Output the (X, Y) coordinate of the center of the cell containing the given text.  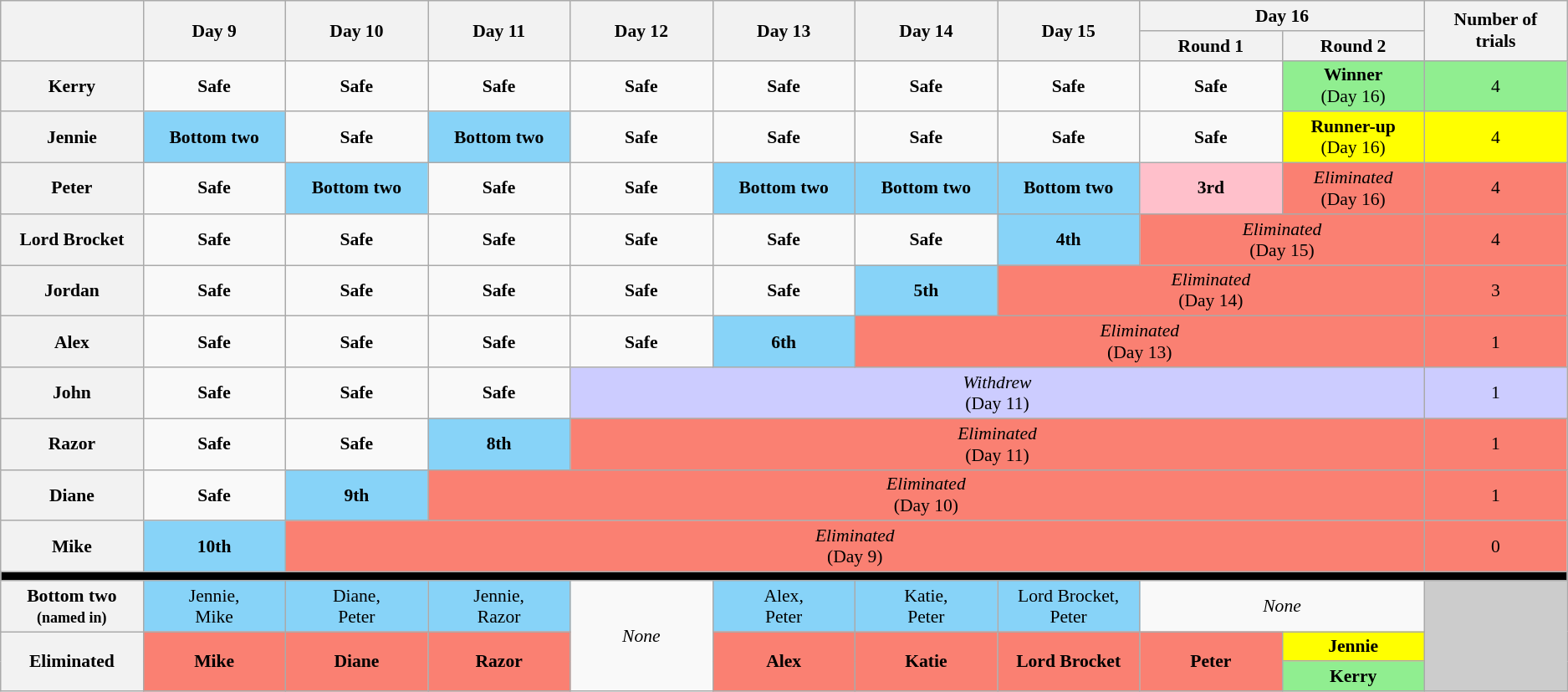
John (72, 393)
Day 15 (1068, 30)
Runner-up (Day 16) (1353, 137)
Diane,Peter (356, 606)
Eliminated (Day 16) (1353, 189)
Eliminated(Day 13) (1139, 341)
Lord Brocket,Peter (1068, 606)
Number oftrials (1495, 30)
Day 9 (214, 30)
Day 16 (1282, 16)
Katie (926, 661)
6th (784, 341)
Day 13 (784, 30)
Day 10 (356, 30)
Eliminated (Day 10) (927, 495)
Day 11 (499, 30)
10th (214, 547)
Alex,Peter (784, 606)
Round 1 (1211, 46)
Eliminated (72, 661)
5th (926, 291)
Katie,Peter (926, 606)
Winner (Day 16) (1353, 85)
Eliminated(Day 9) (855, 547)
Eliminated(Day 11) (998, 443)
Jennie,Razor (499, 606)
Bottom two(named in) (72, 606)
0 (1495, 547)
Withdrew(Day 11) (998, 393)
Eliminated (Day 15) (1282, 239)
Jordan (72, 291)
Day 12 (641, 30)
9th (356, 495)
8th (499, 443)
Eliminated (Day 14) (1211, 291)
Day 14 (926, 30)
3 (1495, 291)
3rd (1211, 189)
Jennie,Mike (214, 606)
4th (1068, 239)
Round 2 (1353, 46)
